Search for the cell housing the specified text and yield its [X, Y] center coordinate. 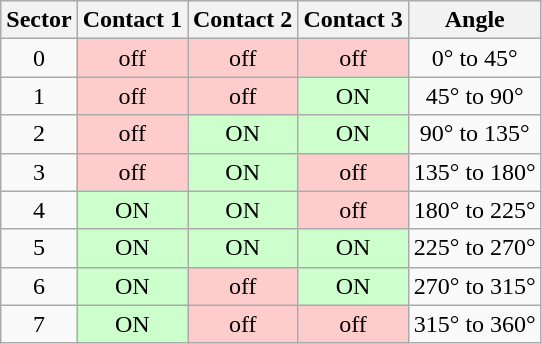
Sector [39, 20]
2 [39, 134]
315° to 360° [474, 324]
225° to 270° [474, 248]
Contact 1 [132, 20]
6 [39, 286]
135° to 180° [474, 172]
45° to 90° [474, 96]
180° to 225° [474, 210]
Contact 3 [353, 20]
Contact 2 [243, 20]
0 [39, 58]
90° to 135° [474, 134]
4 [39, 210]
7 [39, 324]
5 [39, 248]
Angle [474, 20]
270° to 315° [474, 286]
0° to 45° [474, 58]
1 [39, 96]
3 [39, 172]
